Return [X, Y] of the center of cell containing provided text 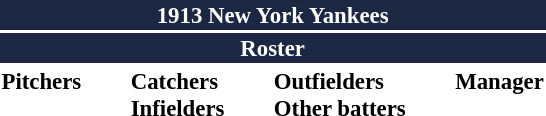
1913 New York Yankees [272, 15]
Roster [272, 48]
